Extract the (X, Y) coordinate from the center of the cell holding the provided text.  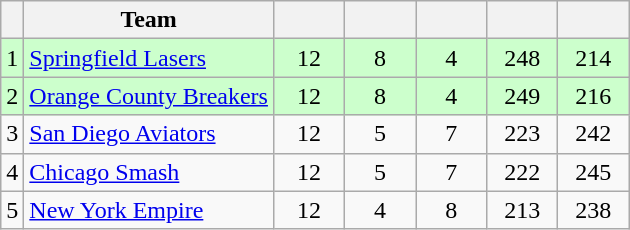
216 (594, 96)
Springfield Lasers (149, 58)
1 (12, 58)
222 (522, 172)
2 (12, 96)
Team (149, 20)
New York Empire (149, 210)
249 (522, 96)
3 (12, 134)
214 (594, 58)
San Diego Aviators (149, 134)
238 (594, 210)
245 (594, 172)
223 (522, 134)
Chicago Smash (149, 172)
242 (594, 134)
Orange County Breakers (149, 96)
213 (522, 210)
248 (522, 58)
